Search for the cell housing the specified text and yield its [x, y] center coordinate. 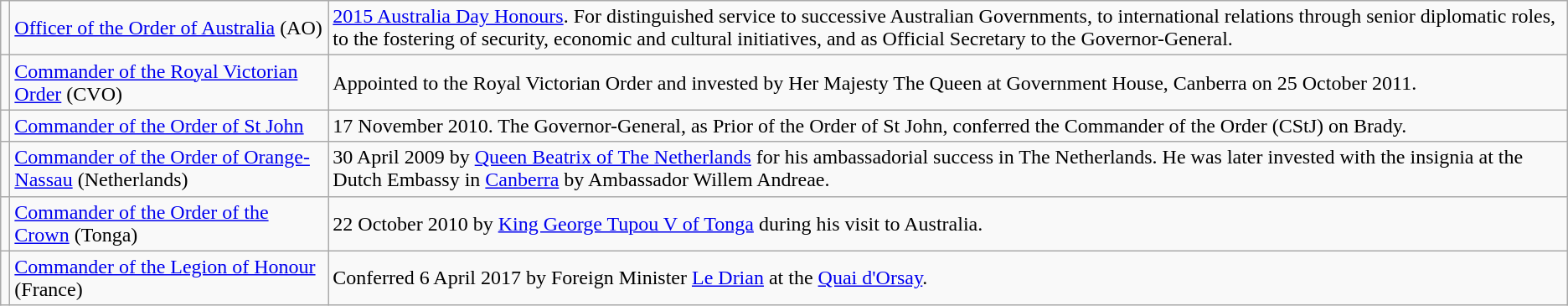
22 October 2010 by King George Tupou V of Tonga during his visit to Australia. [948, 223]
Appointed to the Royal Victorian Order and invested by Her Majesty The Queen at Government House, Canberra on 25 October 2011. [948, 82]
Commander of the Legion of Honour (France) [169, 278]
Commander of the Order of St John [169, 126]
Commander of the Order of Orange-Nassau (Netherlands) [169, 169]
Commander of the Order of the Crown (Tonga) [169, 223]
Conferred 6 April 2017 by Foreign Minister Le Drian at the Quai d'Orsay. [948, 278]
17 November 2010. The Governor-General, as Prior of the Order of St John, conferred the Commander of the Order (CStJ) on Brady. [948, 126]
Commander of the Royal Victorian Order (CVO) [169, 82]
Officer of the Order of Australia (AO) [169, 29]
